Identify which cell holds the provided text, then report its [X, Y] central coordinate. 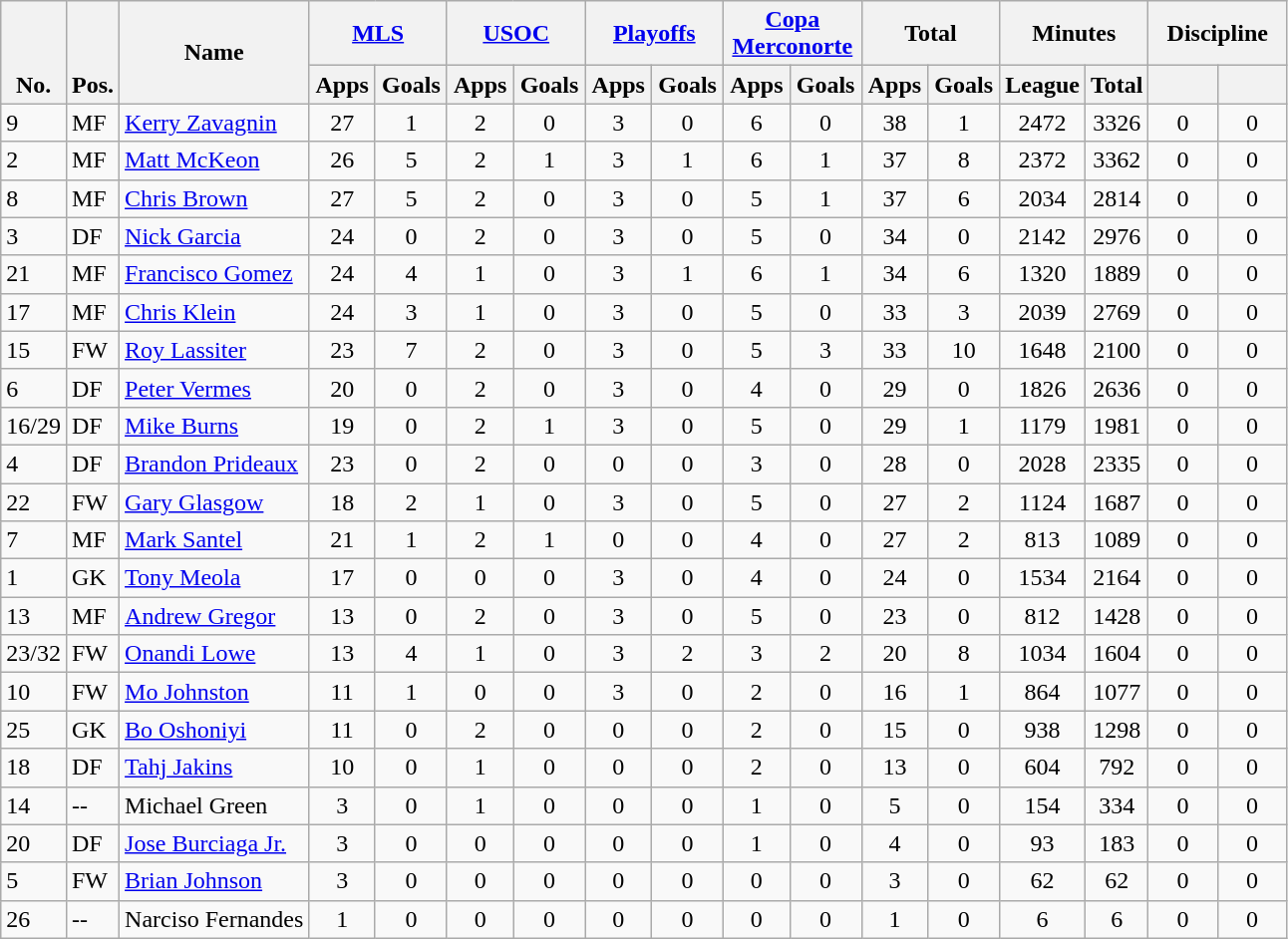
Copa Merconorte [794, 34]
Name [214, 52]
604 [1043, 768]
2636 [1117, 388]
1604 [1117, 654]
1034 [1043, 654]
28 [895, 464]
MLS [379, 34]
938 [1043, 730]
Jose Burciaga Jr. [214, 843]
1179 [1043, 426]
1089 [1117, 540]
Chris Klein [214, 312]
1124 [1043, 501]
No. [34, 52]
2372 [1043, 160]
Francisco Gomez [214, 274]
Michael Green [214, 805]
1428 [1117, 616]
9 [34, 123]
2335 [1117, 464]
Mike Burns [214, 426]
1826 [1043, 388]
Mo Johnston [214, 692]
Brandon Prideaux [214, 464]
1687 [1117, 501]
1298 [1117, 730]
2472 [1043, 123]
792 [1117, 768]
Nick Garcia [214, 236]
334 [1117, 805]
3362 [1117, 160]
Gary Glasgow [214, 501]
League [1043, 85]
2142 [1043, 236]
2814 [1117, 198]
864 [1043, 692]
Chris Brown [214, 198]
2100 [1117, 350]
Discipline [1218, 34]
1889 [1117, 274]
USOC [516, 34]
1077 [1117, 692]
Narciso Fernandes [214, 919]
2164 [1117, 578]
Mark Santel [214, 540]
1981 [1117, 426]
812 [1043, 616]
2769 [1117, 312]
22 [34, 501]
Playoffs [654, 34]
16 [895, 692]
Tony Meola [214, 578]
183 [1117, 843]
2039 [1043, 312]
16/29 [34, 426]
Onandi Lowe [214, 654]
2034 [1043, 198]
2976 [1117, 236]
2028 [1043, 464]
23/32 [34, 654]
Matt McKeon [214, 160]
3326 [1117, 123]
19 [343, 426]
1320 [1043, 274]
Peter Vermes [214, 388]
813 [1043, 540]
Bo Oshoniyi [214, 730]
1534 [1043, 578]
Brian Johnson [214, 881]
1648 [1043, 350]
Andrew Gregor [214, 616]
38 [895, 123]
Tahj Jakins [214, 768]
154 [1043, 805]
Minutes [1075, 34]
93 [1043, 843]
Pos. [92, 52]
Roy Lassiter [214, 350]
25 [34, 730]
Kerry Zavagnin [214, 123]
14 [34, 805]
